Search for the cell housing the specified text and yield its (X, Y) center coordinate. 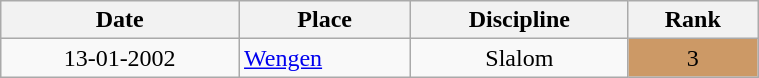
Date (120, 20)
Place (325, 20)
Discipline (520, 20)
13-01-2002 (120, 58)
Wengen (325, 58)
Rank (693, 20)
3 (693, 58)
Slalom (520, 58)
